Output the (X, Y) coordinate of the center of the cell containing the given text.  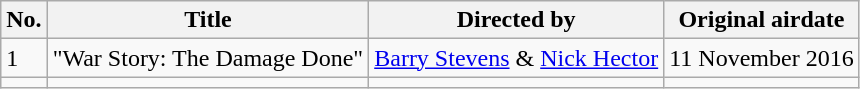
"War Story: The Damage Done" (208, 58)
11 November 2016 (762, 58)
Directed by (516, 20)
Title (208, 20)
Original airdate (762, 20)
1 (24, 58)
No. (24, 20)
Barry Stevens & Nick Hector (516, 58)
